Return the [X, Y] coordinate for the center point of the cell that contains the specified text.  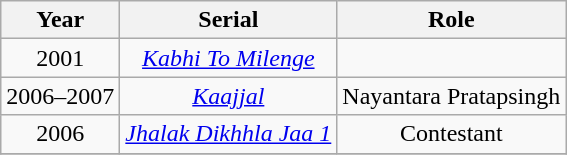
2001 [60, 58]
Role [452, 20]
Nayantara Pratapsingh [452, 96]
2006–2007 [60, 96]
2006 [60, 134]
Contestant [452, 134]
Jhalak Dikhhla Jaa 1 [228, 134]
Serial [228, 20]
Year [60, 20]
Kaajjal [228, 96]
Kabhi To Milenge [228, 58]
